Pinpoint the cell where the given text exists, returning its (X, Y) midpoint coordinate. 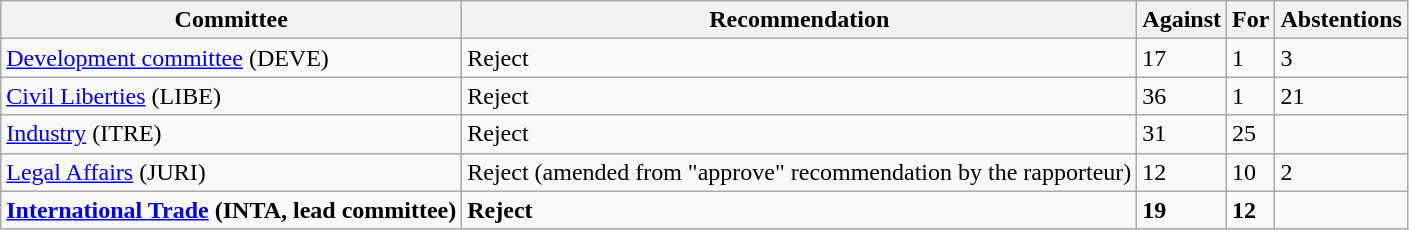
3 (1341, 58)
Civil Liberties (LIBE) (232, 96)
Recommendation (800, 20)
Industry (ITRE) (232, 134)
International Trade (INTA, lead committee) (232, 210)
21 (1341, 96)
Abstentions (1341, 20)
Legal Affairs (JURI) (232, 172)
17 (1182, 58)
10 (1251, 172)
Committee (232, 20)
31 (1182, 134)
Development committee (DEVE) (232, 58)
Against (1182, 20)
19 (1182, 210)
36 (1182, 96)
25 (1251, 134)
2 (1341, 172)
Reject (amended from "approve" recommendation by the rapporteur) (800, 172)
For (1251, 20)
